Detect which cell encompasses the target text, then output its (X, Y) center coordinate. 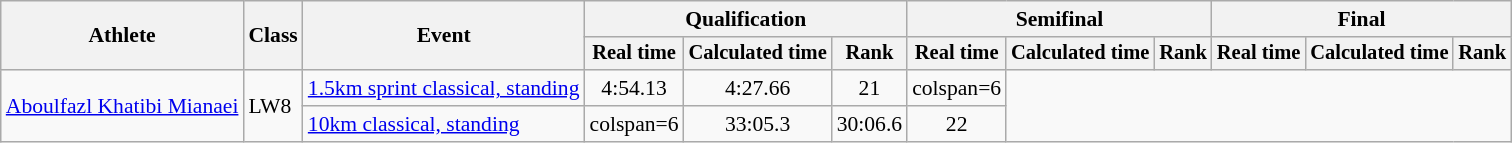
22 (956, 124)
10km classical, standing (444, 124)
Aboulfazl Khatibi Mianaei (122, 106)
Semifinal (1060, 19)
4:54.13 (634, 88)
Class (272, 36)
30:06.6 (870, 124)
33:05.3 (758, 124)
21 (870, 88)
LW8 (272, 106)
4:27.66 (758, 88)
1.5km sprint classical, standing (444, 88)
Qualification (746, 19)
Athlete (122, 36)
Event (444, 36)
Final (1362, 19)
